Capture the cell that displays the provided text and extract its (x, y) central coordinate. 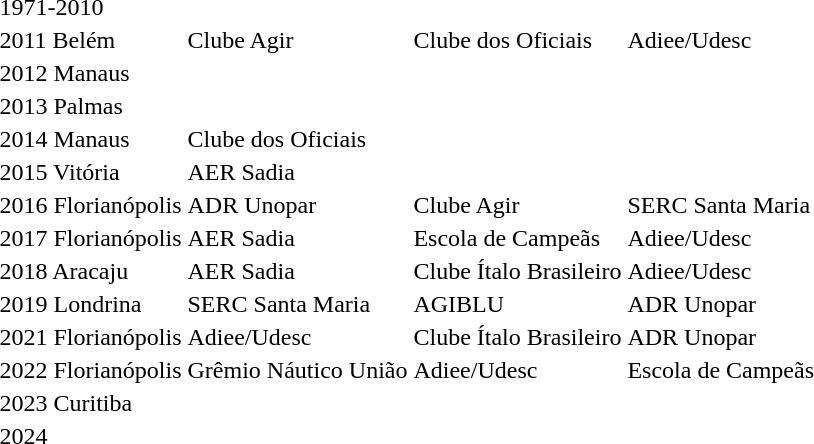
SERC Santa Maria (298, 304)
Grêmio Náutico União (298, 370)
AGIBLU (518, 304)
ADR Unopar (298, 205)
Escola de Campeãs (518, 238)
